Determine the (X, Y) coordinate at the center of the cell enclosing the given text.  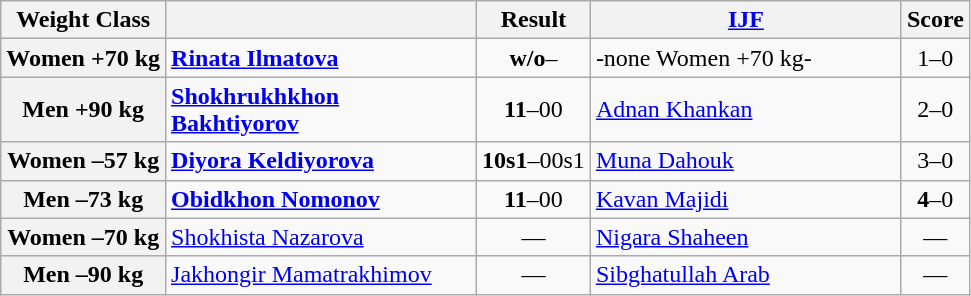
Kavan Majidi (746, 199)
IJF (746, 20)
Jakhongir Mamatrakhimov (322, 275)
Sibghatullah Arab (746, 275)
Obidkhon Nomonov (322, 199)
Shokhista Nazarova (322, 237)
w/o– (534, 58)
Rinata Ilmatova (322, 58)
Women –57 kg (84, 161)
Shokhrukhkhon Bakhtiyorov (322, 110)
Nigara Shaheen (746, 237)
Men +90 kg (84, 110)
Result (534, 20)
Men –73 kg (84, 199)
Adnan Khankan (746, 110)
Weight Class (84, 20)
3–0 (935, 161)
Score (935, 20)
Women +70 kg (84, 58)
2–0 (935, 110)
Muna Dahouk (746, 161)
1–0 (935, 58)
-none Women +70 kg- (746, 58)
10s1–00s1 (534, 161)
Women –70 kg (84, 237)
Men –90 kg (84, 275)
Diyora Keldiyorova (322, 161)
4–0 (935, 199)
